Find where the given text appears and provide that cell's center as [x, y] coordinate. 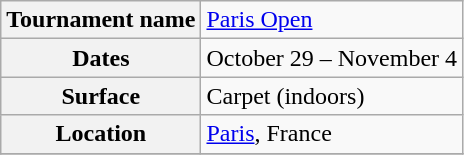
Paris, France [332, 134]
Surface [101, 96]
Dates [101, 58]
Carpet (indoors) [332, 96]
Paris Open [332, 20]
Location [101, 134]
October 29 – November 4 [332, 58]
Tournament name [101, 20]
